Output the [x, y] coordinate of the center of the cell containing the given text.  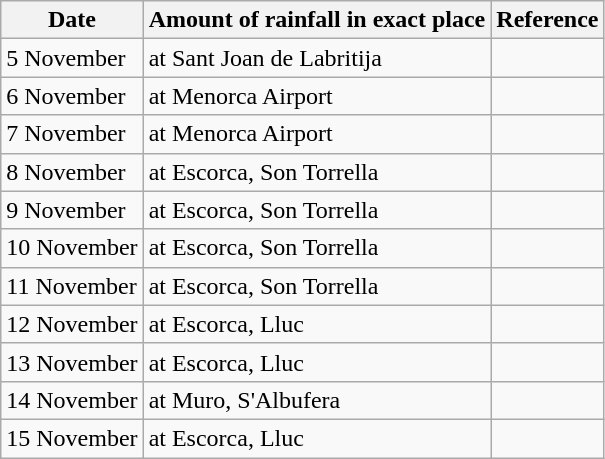
at Sant Joan de Labritija [317, 58]
7 November [72, 134]
at Muro, S'Albufera [317, 400]
6 November [72, 96]
8 November [72, 172]
9 November [72, 210]
14 November [72, 400]
12 November [72, 324]
Amount of rainfall in exact place [317, 20]
Reference [548, 20]
15 November [72, 438]
10 November [72, 248]
Date [72, 20]
11 November [72, 286]
5 November [72, 58]
13 November [72, 362]
